Identify which cell holds the provided text, then report its (x, y) central coordinate. 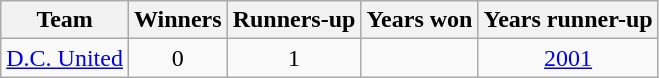
Years won (420, 20)
D.C. United (65, 58)
Team (65, 20)
1 (294, 58)
Winners (178, 20)
0 (178, 58)
Years runner-up (568, 20)
2001 (568, 58)
Runners-up (294, 20)
